Output the (X, Y) coordinate of the center of the cell containing the given text.  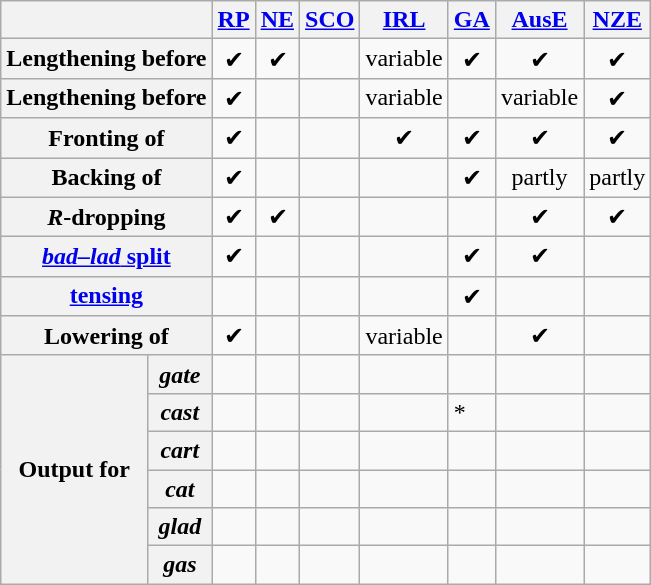
Output for (74, 469)
gate (180, 374)
SCO (330, 20)
RP (234, 20)
NE (277, 20)
IRL (404, 20)
AusE (539, 20)
cast (180, 412)
bad–lad split (106, 257)
R-dropping (106, 217)
Fronting of (106, 138)
tensing (106, 296)
Lowering of (106, 336)
GA (472, 20)
cart (180, 450)
gas (180, 565)
Backing of (106, 178)
cat (180, 489)
* (472, 412)
glad (180, 527)
NZE (618, 20)
